Locate the cell with the specified text and output its [X, Y] center coordinate. 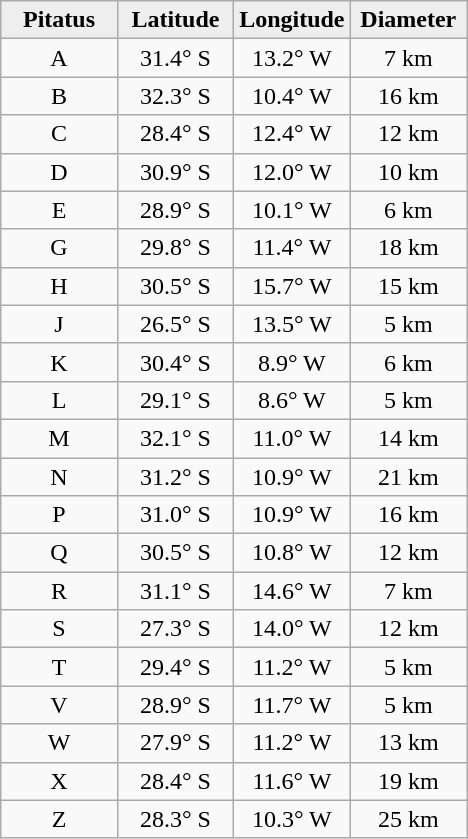
21 km [408, 477]
N [59, 477]
D [59, 172]
30.9° S [175, 172]
32.3° S [175, 96]
30.4° S [175, 362]
V [59, 705]
29.1° S [175, 400]
B [59, 96]
L [59, 400]
J [59, 324]
31.4° S [175, 58]
X [59, 781]
C [59, 134]
11.4° W [292, 248]
G [59, 248]
32.1° S [175, 438]
Longitude [292, 20]
K [59, 362]
29.8° S [175, 248]
13.5° W [292, 324]
31.1° S [175, 591]
10.3° W [292, 819]
10.1° W [292, 210]
13 km [408, 743]
W [59, 743]
25 km [408, 819]
15 km [408, 286]
S [59, 629]
M [59, 438]
19 km [408, 781]
31.0° S [175, 515]
18 km [408, 248]
12.0° W [292, 172]
13.2° W [292, 58]
27.3° S [175, 629]
Diameter [408, 20]
11.7° W [292, 705]
H [59, 286]
Q [59, 553]
E [59, 210]
27.9° S [175, 743]
Latitude [175, 20]
8.9° W [292, 362]
14.0° W [292, 629]
A [59, 58]
31.2° S [175, 477]
29.4° S [175, 667]
11.0° W [292, 438]
12.4° W [292, 134]
Z [59, 819]
P [59, 515]
14.6° W [292, 591]
10.8° W [292, 553]
8.6° W [292, 400]
10.4° W [292, 96]
15.7° W [292, 286]
11.6° W [292, 781]
Pitatus [59, 20]
R [59, 591]
10 km [408, 172]
14 km [408, 438]
T [59, 667]
26.5° S [175, 324]
28.3° S [175, 819]
